Output the (x, y) coordinate of the center of the cell containing the given text.  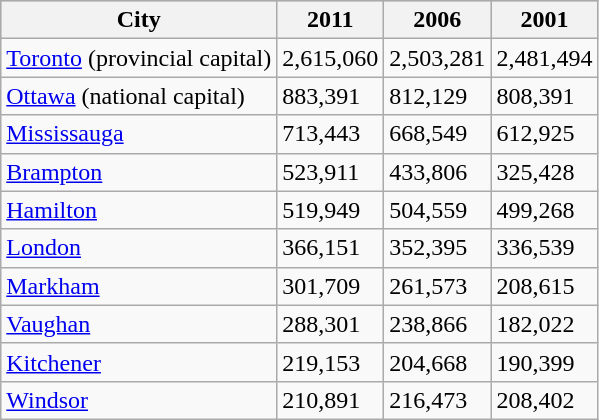
713,443 (330, 134)
288,301 (330, 324)
204,668 (438, 362)
366,151 (330, 248)
219,153 (330, 362)
Windsor (139, 400)
London (139, 248)
2,503,281 (438, 58)
City (139, 20)
Ottawa (national capital) (139, 96)
2,481,494 (544, 58)
Vaughan (139, 324)
261,573 (438, 286)
Hamilton (139, 210)
433,806 (438, 172)
301,709 (330, 286)
216,473 (438, 400)
Markham (139, 286)
238,866 (438, 324)
336,539 (544, 248)
523,911 (330, 172)
519,949 (330, 210)
2,615,060 (330, 58)
210,891 (330, 400)
352,395 (438, 248)
208,402 (544, 400)
504,559 (438, 210)
182,022 (544, 324)
808,391 (544, 96)
812,129 (438, 96)
668,549 (438, 134)
2006 (438, 20)
Brampton (139, 172)
208,615 (544, 286)
612,925 (544, 134)
2011 (330, 20)
190,399 (544, 362)
Toronto (provincial capital) (139, 58)
499,268 (544, 210)
325,428 (544, 172)
2001 (544, 20)
Kitchener (139, 362)
883,391 (330, 96)
Mississauga (139, 134)
